Output the [x, y] coordinate of the center of the cell containing the given text.  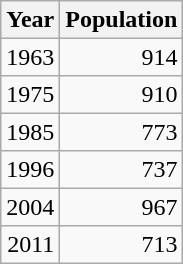
2011 [30, 244]
Year [30, 20]
967 [122, 206]
2004 [30, 206]
Population [122, 20]
1996 [30, 170]
914 [122, 56]
737 [122, 170]
713 [122, 244]
1975 [30, 94]
1985 [30, 132]
910 [122, 94]
773 [122, 132]
1963 [30, 56]
